Search for the cell housing the specified text and yield its [X, Y] center coordinate. 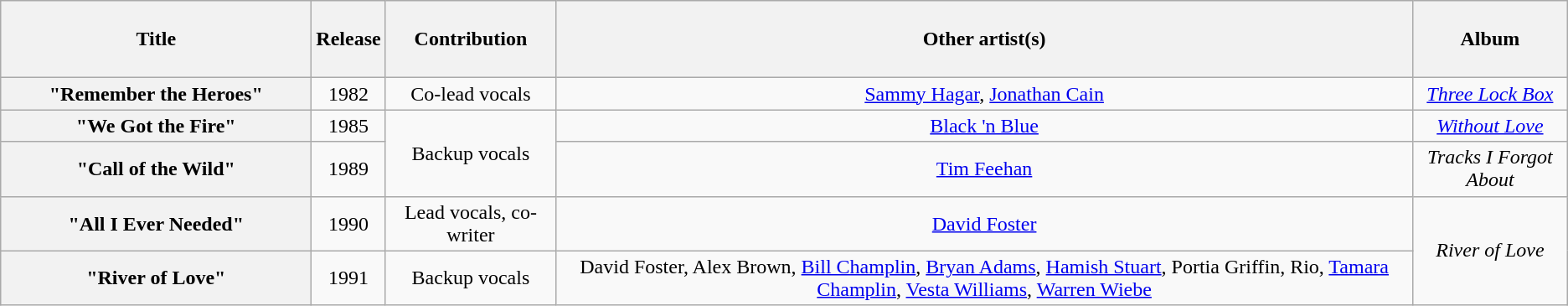
1990 [348, 223]
Sammy Hagar, Jonathan Cain [985, 94]
1991 [348, 278]
"Call of the Wild" [156, 169]
David Foster, Alex Brown, Bill Champlin, Bryan Adams, Hamish Stuart, Portia Griffin, Rio, Tamara Champlin, Vesta Williams, Warren Wiebe [985, 278]
Three Lock Box [1491, 94]
Tim Feehan [985, 169]
"All I Ever Needed" [156, 223]
Co-lead vocals [471, 94]
1989 [348, 169]
Other artist(s) [985, 39]
"River of Love" [156, 278]
Contribution [471, 39]
Without Love [1491, 126]
Release [348, 39]
Tracks I Forgot About [1491, 169]
"Remember the Heroes" [156, 94]
1985 [348, 126]
"We Got the Fire" [156, 126]
Album [1491, 39]
Lead vocals, co-writer [471, 223]
Title [156, 39]
River of Love [1491, 251]
1982 [348, 94]
Black 'n Blue [985, 126]
David Foster [985, 223]
